Output the [X, Y] coordinate of the center of the cell containing the given text.  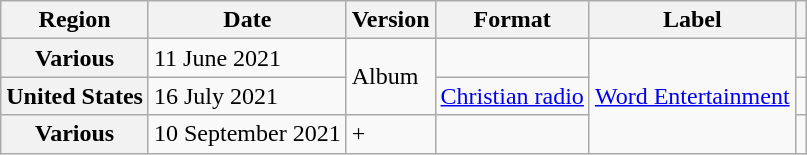
Date [247, 20]
Format [512, 20]
Region [75, 20]
11 June 2021 [247, 58]
Christian radio [512, 96]
+ [390, 134]
Version [390, 20]
10 September 2021 [247, 134]
Label [692, 20]
Word Entertainment [692, 96]
16 July 2021 [247, 96]
United States [75, 96]
Album [390, 77]
